Scan for the cell matching the given text and deliver its [x, y] coordinate at center. 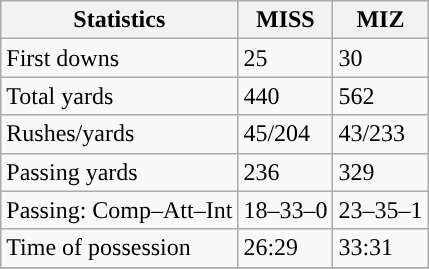
MIZ [380, 20]
45/204 [286, 134]
Passing: Comp–Att–Int [120, 210]
562 [380, 96]
Statistics [120, 20]
33:31 [380, 248]
440 [286, 96]
43/233 [380, 134]
Total yards [120, 96]
Passing yards [120, 172]
18–33–0 [286, 210]
25 [286, 58]
MISS [286, 20]
Time of possession [120, 248]
23–35–1 [380, 210]
236 [286, 172]
329 [380, 172]
First downs [120, 58]
Rushes/yards [120, 134]
30 [380, 58]
26:29 [286, 248]
